Extract the (X, Y) coordinate from the center of the cell holding the provided text.  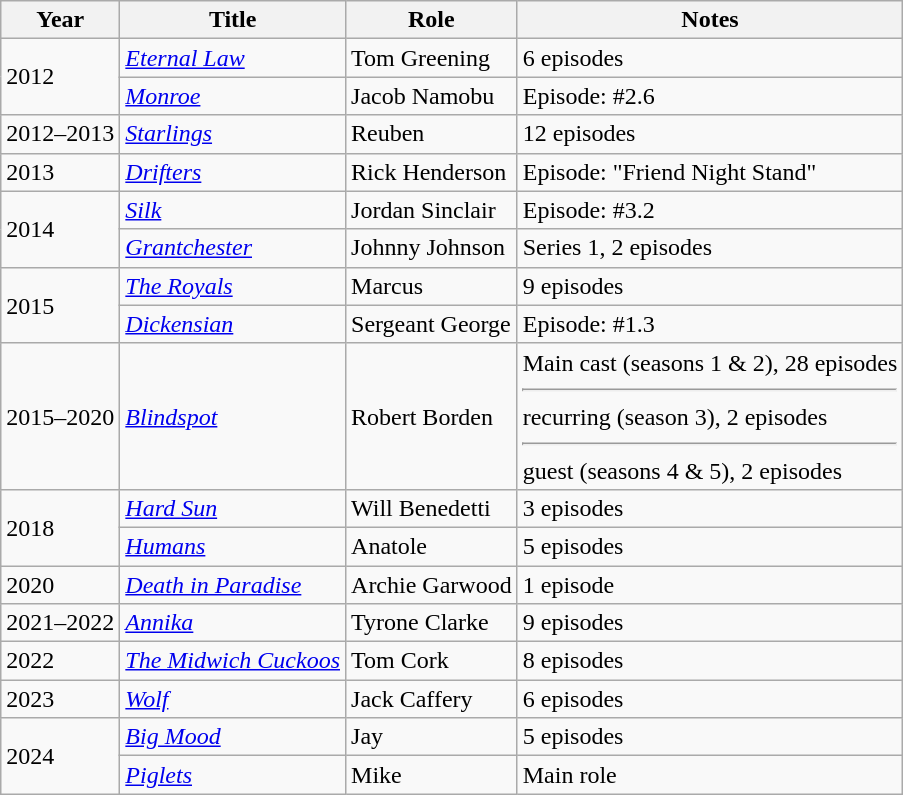
Tyrone Clarke (432, 623)
Anatole (432, 546)
2018 (60, 527)
Title (233, 20)
Tom Cork (432, 661)
2015–2020 (60, 416)
Mike (432, 775)
Humans (233, 546)
Jacob Namobu (432, 96)
2015 (60, 305)
Robert Borden (432, 416)
Eternal Law (233, 58)
2023 (60, 699)
Grantchester (233, 248)
Main cast (seasons 1 & 2), 28 episodesrecurring (season 3), 2 episodes guest (seasons 4 & 5), 2 episodes (710, 416)
Hard Sun (233, 508)
Rick Henderson (432, 172)
Johnny Johnson (432, 248)
Jordan Sinclair (432, 210)
2012 (60, 77)
The Midwich Cuckoos (233, 661)
Marcus (432, 286)
Death in Paradise (233, 585)
2024 (60, 756)
Dickensian (233, 324)
3 episodes (710, 508)
Monroe (233, 96)
Episode: "Friend Night Stand" (710, 172)
Blindspot (233, 416)
1 episode (710, 585)
Series 1, 2 episodes (710, 248)
Jack Caffery (432, 699)
Annika (233, 623)
Tom Greening (432, 58)
2012–2013 (60, 134)
12 episodes (710, 134)
Will Benedetti (432, 508)
2013 (60, 172)
Wolf (233, 699)
2014 (60, 229)
2020 (60, 585)
Notes (710, 20)
Episode: #1.3 (710, 324)
Starlings (233, 134)
Big Mood (233, 737)
Episode: #2.6 (710, 96)
Jay (432, 737)
Reuben (432, 134)
Archie Garwood (432, 585)
2021–2022 (60, 623)
Main role (710, 775)
Role (432, 20)
Drifters (233, 172)
Episode: #3.2 (710, 210)
2022 (60, 661)
Piglets (233, 775)
8 episodes (710, 661)
The Royals (233, 286)
Year (60, 20)
Silk (233, 210)
Sergeant George (432, 324)
